Scan for the cell matching the given text and deliver its [X, Y] coordinate at center. 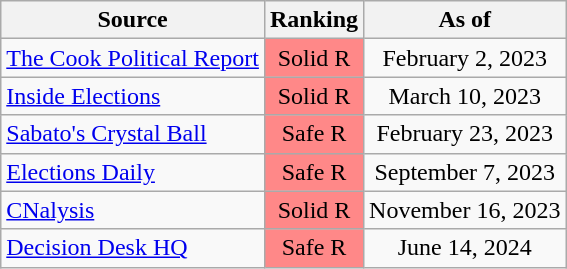
Ranking [314, 20]
Decision Desk HQ [133, 248]
November 16, 2023 [465, 210]
March 10, 2023 [465, 96]
Source [133, 20]
The Cook Political Report [133, 58]
September 7, 2023 [465, 172]
June 14, 2024 [465, 248]
Sabato's Crystal Ball [133, 134]
As of [465, 20]
February 23, 2023 [465, 134]
February 2, 2023 [465, 58]
Elections Daily [133, 172]
Inside Elections [133, 96]
CNalysis [133, 210]
